Return the (x, y) coordinate for the center point of the cell that contains the specified text.  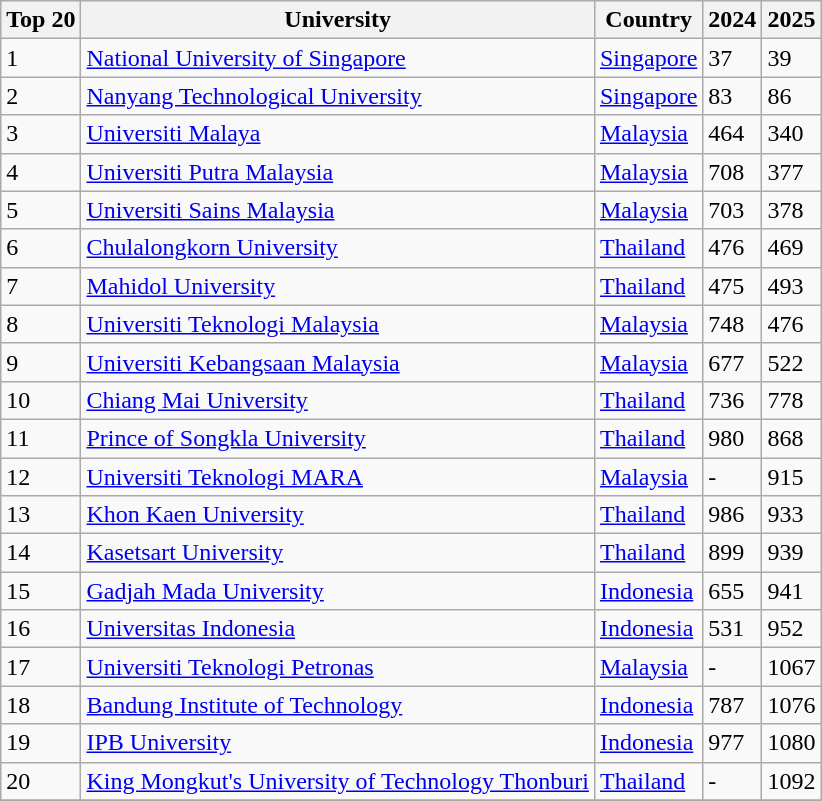
986 (732, 515)
14 (41, 553)
Nanyang Technological University (338, 96)
Universiti Putra Malaysia (338, 172)
899 (732, 553)
Universiti Sains Malaysia (338, 210)
469 (792, 248)
6 (41, 248)
1092 (792, 781)
39 (792, 58)
Universiti Kebangsaan Malaysia (338, 362)
787 (732, 705)
4 (41, 172)
15 (41, 591)
11 (41, 438)
5 (41, 210)
1 (41, 58)
Khon Kaen University (338, 515)
1067 (792, 667)
Universitas Indonesia (338, 629)
37 (732, 58)
IPB University (338, 743)
378 (792, 210)
16 (41, 629)
868 (792, 438)
20 (41, 781)
Kasetsart University (338, 553)
12 (41, 477)
National University of Singapore (338, 58)
708 (732, 172)
933 (792, 515)
1076 (792, 705)
8 (41, 324)
17 (41, 667)
10 (41, 400)
86 (792, 96)
655 (732, 591)
677 (732, 362)
83 (732, 96)
340 (792, 134)
University (338, 20)
Chulalongkorn University (338, 248)
915 (792, 477)
13 (41, 515)
9 (41, 362)
531 (732, 629)
493 (792, 286)
977 (732, 743)
Prince of Songkla University (338, 438)
939 (792, 553)
Bandung Institute of Technology (338, 705)
18 (41, 705)
703 (732, 210)
Universiti Teknologi Malaysia (338, 324)
3 (41, 134)
19 (41, 743)
Universiti Malaya (338, 134)
941 (792, 591)
7 (41, 286)
778 (792, 400)
Universiti Teknologi MARA (338, 477)
377 (792, 172)
2 (41, 96)
2025 (792, 20)
736 (732, 400)
522 (792, 362)
1080 (792, 743)
980 (732, 438)
Chiang Mai University (338, 400)
Universiti Teknologi Petronas (338, 667)
475 (732, 286)
464 (732, 134)
748 (732, 324)
Top 20 (41, 20)
Gadjah Mada University (338, 591)
2024 (732, 20)
Mahidol University (338, 286)
952 (792, 629)
Country (648, 20)
King Mongkut's University of Technology Thonburi (338, 781)
